Search for the cell housing the specified text and yield its [x, y] center coordinate. 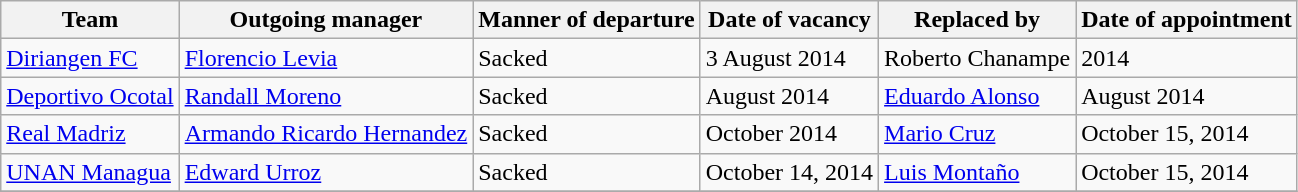
Date of appointment [1187, 20]
Outgoing manager [326, 20]
2014 [1187, 58]
Roberto Chanampe [978, 58]
Real Madriz [90, 134]
Diriangen FC [90, 58]
October 2014 [789, 134]
UNAN Managua [90, 172]
Florencio Levia [326, 58]
Armando Ricardo Hernandez [326, 134]
Randall Moreno [326, 96]
October 14, 2014 [789, 172]
Manner of departure [586, 20]
Eduardo Alonso [978, 96]
Replaced by [978, 20]
Date of vacancy [789, 20]
Edward Urroz [326, 172]
Deportivo Ocotal [90, 96]
Team [90, 20]
3 August 2014 [789, 58]
Mario Cruz [978, 134]
Luis Montaño [978, 172]
